Output the [x, y] coordinate of the center of the cell containing the given text.  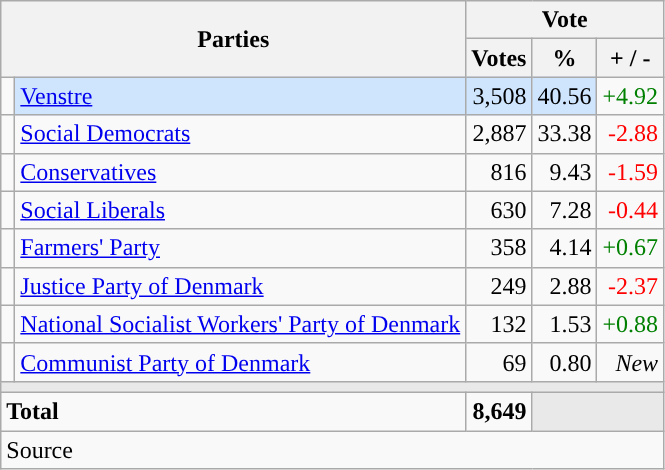
Total [234, 411]
New [630, 362]
Justice Party of Denmark [240, 286]
+0.88 [630, 324]
4.14 [564, 248]
Votes [499, 58]
40.56 [564, 96]
Conservatives [240, 172]
69 [499, 362]
358 [499, 248]
0.80 [564, 362]
Communist Party of Denmark [240, 362]
Parties [234, 39]
Social Liberals [240, 210]
2.88 [564, 286]
8,649 [499, 411]
630 [499, 210]
-2.88 [630, 134]
+ / - [630, 58]
-1.59 [630, 172]
3,508 [499, 96]
National Socialist Workers' Party of Denmark [240, 324]
-2.37 [630, 286]
Farmers' Party [240, 248]
1.53 [564, 324]
33.38 [564, 134]
9.43 [564, 172]
+0.67 [630, 248]
% [564, 58]
816 [499, 172]
249 [499, 286]
-0.44 [630, 210]
2,887 [499, 134]
7.28 [564, 210]
Venstre [240, 96]
+4.92 [630, 96]
132 [499, 324]
Social Democrats [240, 134]
Vote [565, 20]
Source [332, 449]
